From the cell containing the given text, extract its center point as [X, Y] coordinate. 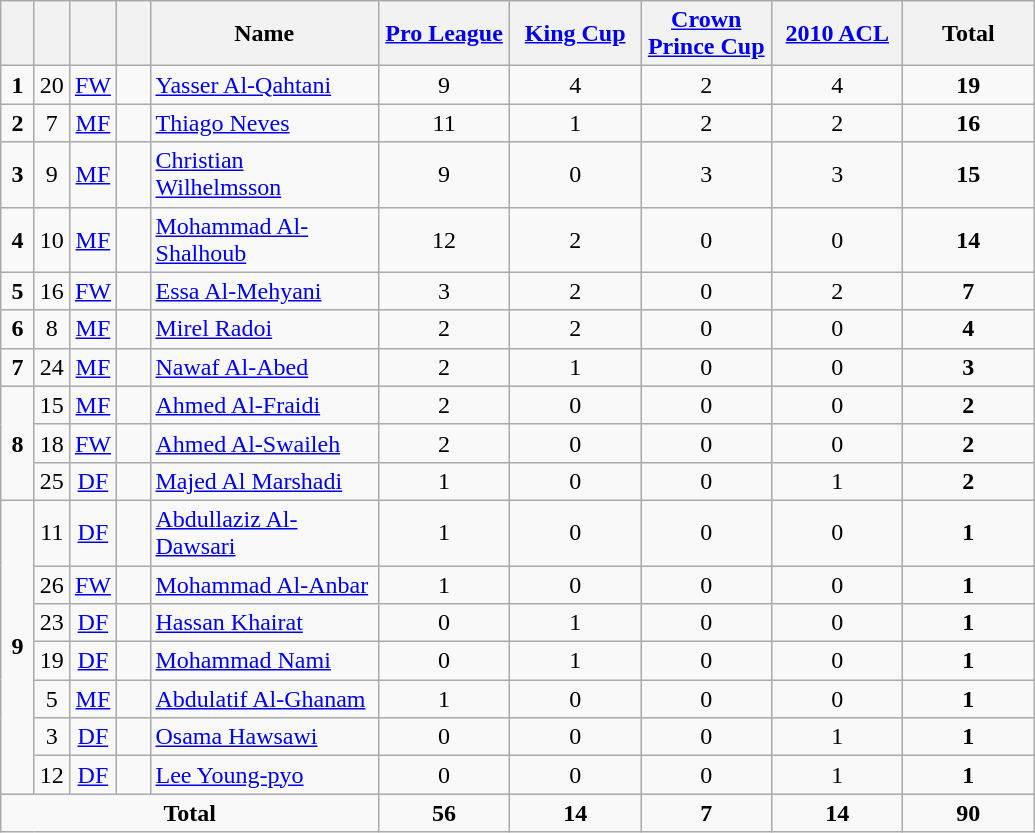
Mohammad Al-Anbar [264, 585]
Crown Prince Cup [706, 34]
Mohammad Nami [264, 661]
20 [52, 85]
Osama Hawsawi [264, 737]
Essa Al-Mehyani [264, 291]
Lee Young-pyo [264, 775]
Abdullaziz Al-Dawsari [264, 532]
26 [52, 585]
56 [444, 813]
Christian Wilhelmsson [264, 174]
Hassan Khairat [264, 623]
23 [52, 623]
Mirel Radoi [264, 329]
Ahmed Al-Swaileh [264, 443]
2010 ACL [838, 34]
25 [52, 481]
Pro League [444, 34]
24 [52, 367]
Abdulatif Al-Ghanam [264, 699]
Ahmed Al-Fraidi [264, 405]
Mohammad Al-Shalhoub [264, 240]
Yasser Al-Qahtani [264, 85]
6 [18, 329]
90 [968, 813]
Nawaf Al-Abed [264, 367]
10 [52, 240]
18 [52, 443]
Majed Al Marshadi [264, 481]
King Cup [576, 34]
Thiago Neves [264, 123]
Name [264, 34]
